Locate the cell with the specified text and output its [X, Y] center coordinate. 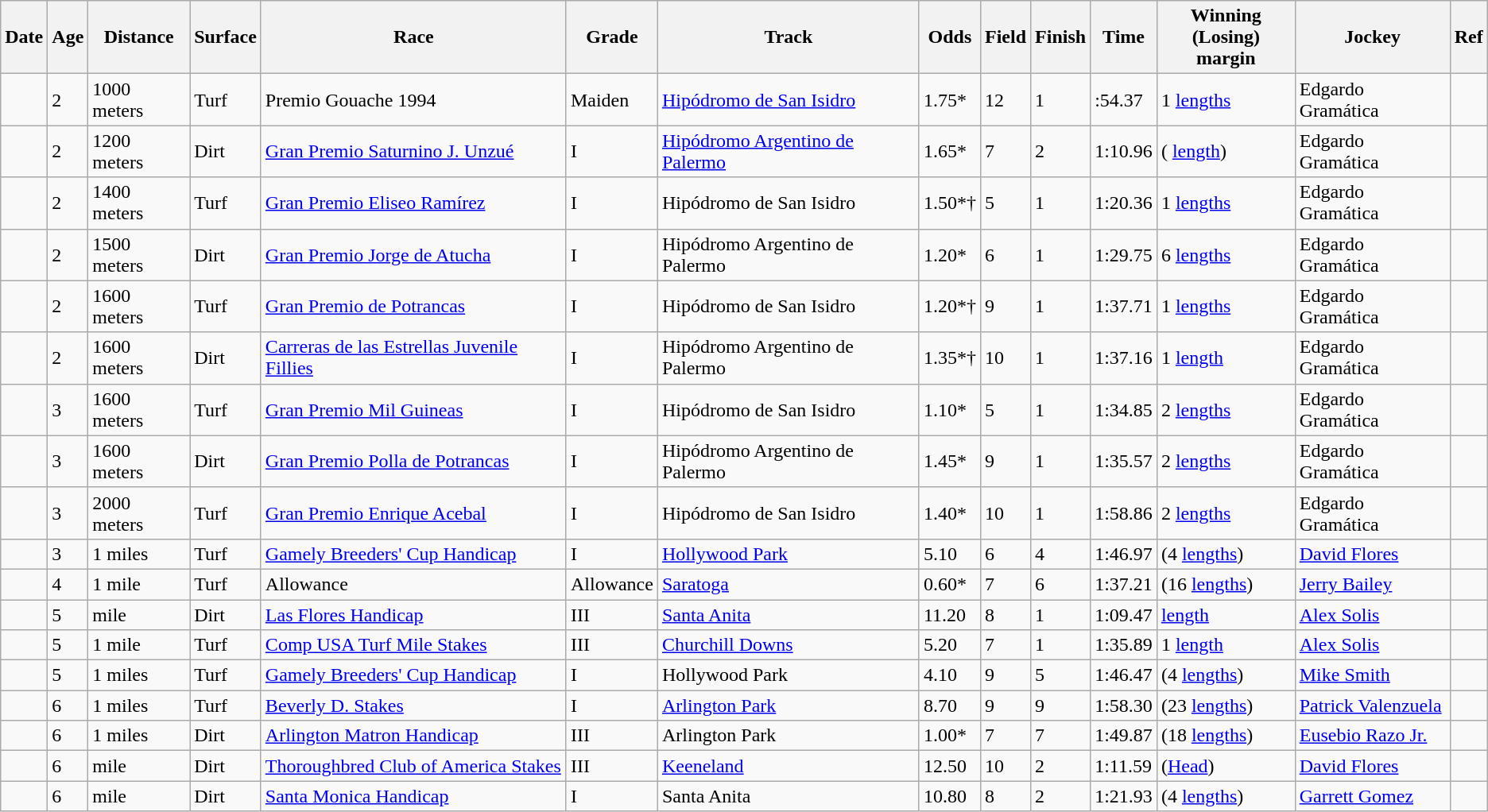
(23 lengths) [1226, 706]
:54.37 [1124, 100]
1:10.96 [1124, 151]
1:35.57 [1124, 461]
4.10 [949, 675]
1:35.89 [1124, 645]
Gran Premio de Potrancas [413, 307]
Eusebio Razo Jr. [1372, 736]
Race [413, 37]
Odds [949, 37]
Patrick Valenzuela [1372, 706]
1:46.47 [1124, 675]
Jockey [1372, 37]
12 [1005, 100]
Surface [226, 37]
Gran Premio Mil Guineas [413, 410]
Age [68, 37]
1:34.85 [1124, 410]
Garrett Gomez [1372, 796]
Saratoga [789, 584]
Premio Gouache 1994 [413, 100]
Keeneland [789, 766]
1:46.97 [1124, 554]
1:21.93 [1124, 796]
Gran Premio Polla de Potrancas [413, 461]
Gran Premio Eliseo Ramírez [413, 203]
Mike Smith [1372, 675]
10.80 [949, 796]
1.00* [949, 736]
Winning(Losing) margin [1226, 37]
Comp USA Turf Mile Stakes [413, 645]
1200 meters [139, 151]
length [1226, 614]
Thoroughbred Club of America Stakes [413, 766]
1.20* [949, 254]
5.10 [949, 554]
1:37.21 [1124, 584]
Churchill Downs [789, 645]
(Head) [1226, 766]
1.20*† [949, 307]
Ref [1469, 37]
1:11.59 [1124, 766]
Beverly D. Stakes [413, 706]
(16 lengths) [1226, 584]
1:20.36 [1124, 203]
Carreras de las Estrellas Juvenile Fillies [413, 358]
Track [789, 37]
0.60* [949, 584]
Gran Premio Jorge de Atucha [413, 254]
1.10* [949, 410]
( length) [1226, 151]
1.75* [949, 100]
8.70 [949, 706]
Grade [612, 37]
1.50*† [949, 203]
Date [24, 37]
12.50 [949, 766]
Jerry Bailey [1372, 584]
Finish [1060, 37]
Gran Premio Saturnino J. Unzué [413, 151]
1:49.87 [1124, 736]
1.40* [949, 513]
1400 meters [139, 203]
1500 meters [139, 254]
1:37.71 [1124, 307]
1:09.47 [1124, 614]
1.65* [949, 151]
Gran Premio Enrique Acebal [413, 513]
2000 meters [139, 513]
Time [1124, 37]
Maiden [612, 100]
1:29.75 [1124, 254]
Arlington Matron Handicap [413, 736]
1:58.30 [1124, 706]
1:58.86 [1124, 513]
5.20 [949, 645]
(18 lengths) [1226, 736]
Santa Monica Handicap [413, 796]
1.45* [949, 461]
11.20 [949, 614]
1:37.16 [1124, 358]
1000 meters [139, 100]
1.35*† [949, 358]
Las Flores Handicap [413, 614]
Field [1005, 37]
Distance [139, 37]
6 lengths [1226, 254]
